Capture the cell that displays the provided text and extract its [x, y] central coordinate. 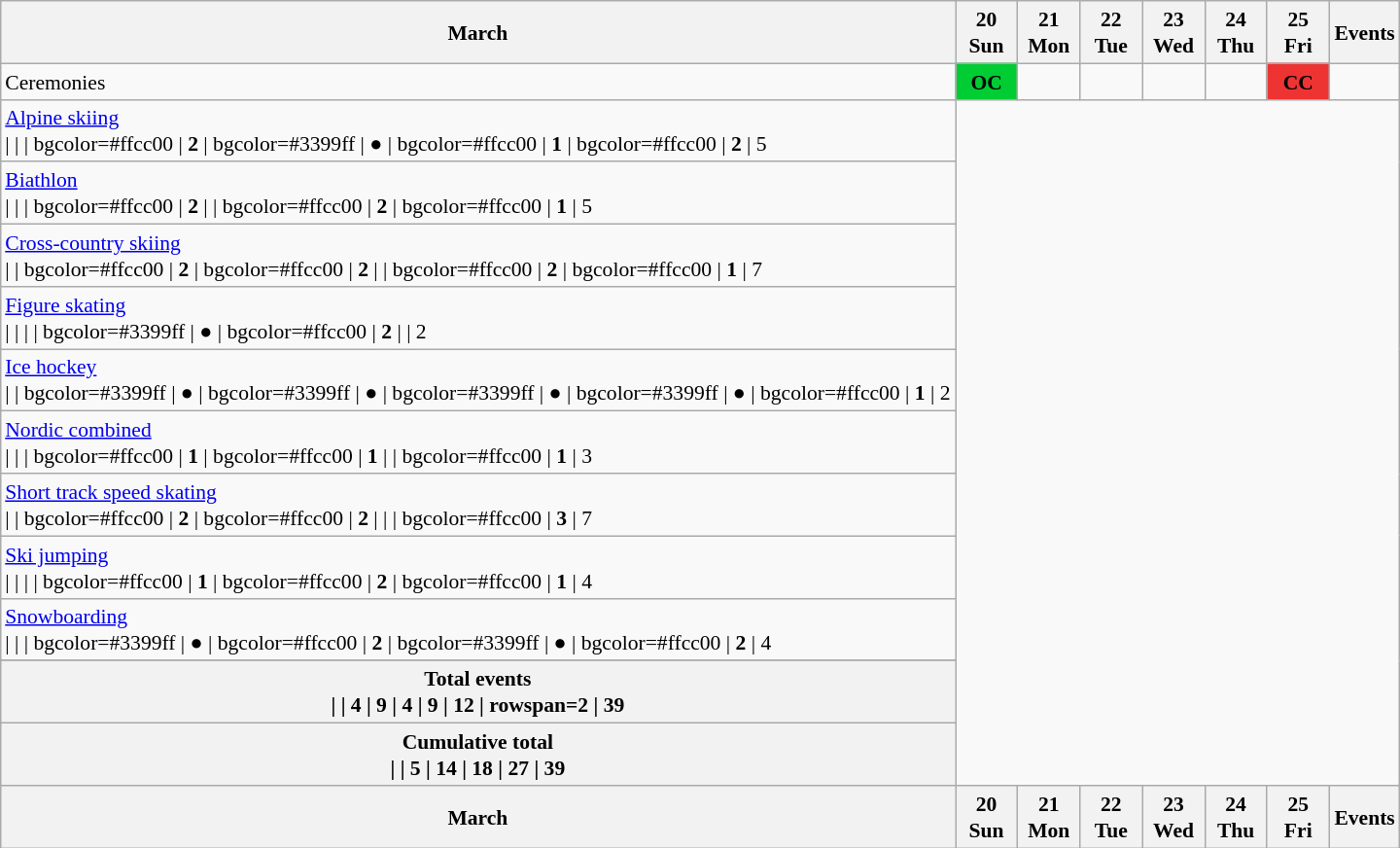
OC [987, 82]
Cross-country skiing | | bgcolor=#ffcc00 | 2 | bgcolor=#ffcc00 | 2 | | bgcolor=#ffcc00 | 2 | bgcolor=#ffcc00 | 1 | 7 [477, 255]
Ceremonies [477, 82]
CC [1298, 82]
Ice hockey | | bgcolor=#3399ff | ● | bgcolor=#3399ff | ● | bgcolor=#3399ff | ● | bgcolor=#3399ff | ● | bgcolor=#ffcc00 | 1 | 2 [477, 379]
Nordic combined | | | bgcolor=#ffcc00 | 1 | bgcolor=#ffcc00 | 1 | | bgcolor=#ffcc00 | 1 | 3 [477, 442]
Biathlon | | | bgcolor=#ffcc00 | 2 | | bgcolor=#ffcc00 | 2 | bgcolor=#ffcc00 | 1 | 5 [477, 193]
Ski jumping | | | | bgcolor=#ffcc00 | 1 | bgcolor=#ffcc00 | 2 | bgcolor=#ffcc00 | 1 | 4 [477, 567]
Total events | | 4 | 9 | 4 | 9 | 12 | rowspan=2 | 39 [477, 691]
Figure skating | | | | bgcolor=#3399ff | ● | bgcolor=#ffcc00 | 2 | | 2 [477, 317]
Cumulative total | | 5 | 14 | 18 | 27 | 39 [477, 754]
Snowboarding | | | bgcolor=#3399ff | ● | bgcolor=#ffcc00 | 2 | bgcolor=#3399ff | ● | bgcolor=#ffcc00 | 2 | 4 [477, 629]
Short track speed skating | | bgcolor=#ffcc00 | 2 | bgcolor=#ffcc00 | 2 | | | bgcolor=#ffcc00 | 3 | 7 [477, 505]
Alpine skiing | | | bgcolor=#ffcc00 | 2 | bgcolor=#3399ff | ● | bgcolor=#ffcc00 | 1 | bgcolor=#ffcc00 | 2 | 5 [477, 130]
